Locate the cell with the specified text and output its (X, Y) center coordinate. 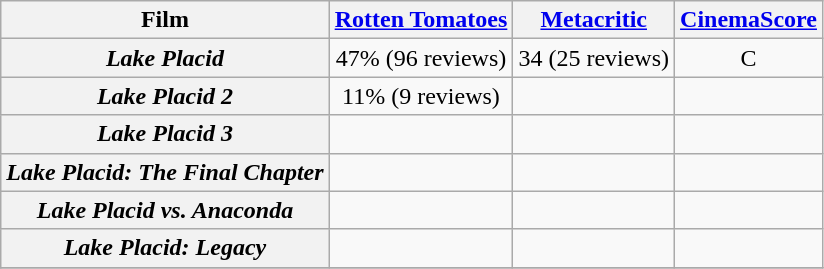
Rotten Tomatoes (421, 20)
CinemaScore (749, 20)
Lake Placid 3 (165, 134)
Lake Placid vs. Anaconda (165, 210)
Lake Placid: The Final Chapter (165, 172)
C (749, 58)
Film (165, 20)
11% (9 reviews) (421, 96)
Lake Placid 2 (165, 96)
Lake Placid (165, 58)
Lake Placid: Legacy (165, 248)
34 (25 reviews) (594, 58)
Metacritic (594, 20)
47% (96 reviews) (421, 58)
